Capture the cell that displays the provided text and extract its [x, y] central coordinate. 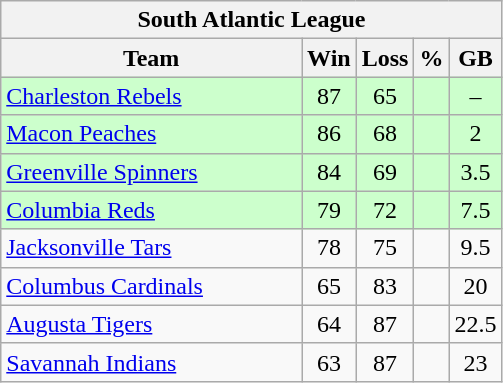
% [432, 58]
Savannah Indians [152, 362]
Macon Peaches [152, 134]
9.5 [476, 248]
79 [330, 210]
3.5 [476, 172]
63 [330, 362]
22.5 [476, 324]
Columbus Cardinals [152, 286]
20 [476, 286]
Jacksonville Tars [152, 248]
Team [152, 58]
83 [385, 286]
South Atlantic League [252, 20]
84 [330, 172]
69 [385, 172]
Charleston Rebels [152, 96]
Columbia Reds [152, 210]
Win [330, 58]
GB [476, 58]
7.5 [476, 210]
78 [330, 248]
Loss [385, 58]
68 [385, 134]
2 [476, 134]
23 [476, 362]
72 [385, 210]
Augusta Tigers [152, 324]
64 [330, 324]
– [476, 96]
86 [330, 134]
Greenville Spinners [152, 172]
75 [385, 248]
